Pinpoint the cell where the given text exists, returning its (X, Y) midpoint coordinate. 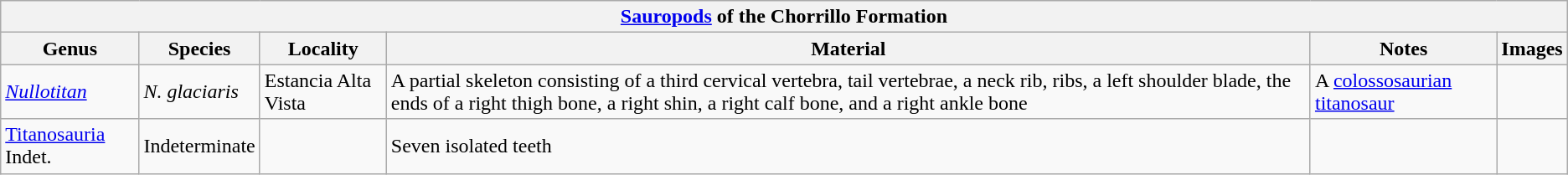
Images (1532, 49)
Locality (323, 49)
Indeterminate (199, 146)
Species (199, 49)
Genus (70, 49)
Sauropods of the Chorrillo Formation (784, 17)
Titanosauria Indet. (70, 146)
Nullotitan (70, 92)
N. glaciaris (199, 92)
Seven isolated teeth (848, 146)
Material (848, 49)
Notes (1403, 49)
A colossosaurian titanosaur (1403, 92)
Estancia Alta Vista (323, 92)
